Scan for the cell matching the given text and deliver its [x, y] coordinate at center. 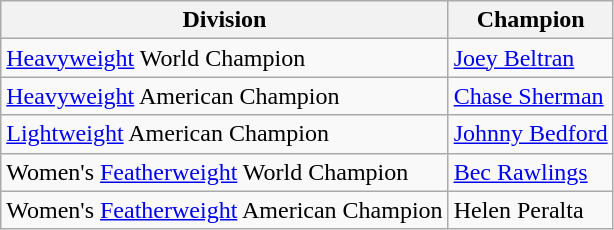
Lightweight American Champion [224, 134]
Division [224, 20]
Joey Beltran [530, 58]
Bec Rawlings [530, 172]
Women's Featherweight World Champion [224, 172]
Heavyweight American Champion [224, 96]
Champion [530, 20]
Chase Sherman [530, 96]
Helen Peralta [530, 210]
Heavyweight World Champion [224, 58]
Women's Featherweight American Champion [224, 210]
Johnny Bedford [530, 134]
